Determine the [x, y] coordinate at the center of the cell enclosing the given text.  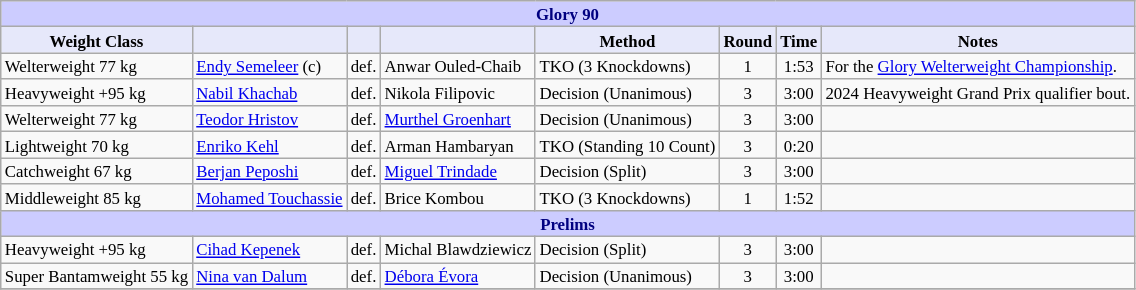
Round [748, 40]
Cihad Kepenek [269, 250]
Mohamed Touchassie [269, 197]
For the Glory Welterweight Championship. [978, 66]
Glory 90 [568, 14]
Method [627, 40]
Time [798, 40]
Prelims [568, 224]
Berjan Peposhi [269, 171]
Brice Kombou [458, 197]
Murthel Groenhart [458, 119]
Catchweight 67 kg [96, 171]
Débora Évora [458, 276]
TKO (Standing 10 Count) [627, 145]
Teodor Hristov [269, 119]
Middleweight 85 kg [96, 197]
1:53 [798, 66]
Weight Class [96, 40]
Endy Semeleer (c) [269, 66]
Enriko Kehl [269, 145]
Nikola Filipovic [458, 93]
Nina van Dalum [269, 276]
Anwar Ouled-Chaib [458, 66]
0:20 [798, 145]
Lightweight 70 kg [96, 145]
1:52 [798, 197]
Nabil Khachab [269, 93]
Michal Blawdziewicz [458, 250]
Notes [978, 40]
Arman Hambaryan [458, 145]
Super Bantamweight 55 kg [96, 276]
Miguel Trindade [458, 171]
2024 Heavyweight Grand Prix qualifier bout. [978, 93]
